Capture the cell that displays the provided text and extract its [x, y] central coordinate. 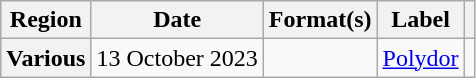
Format(s) [320, 20]
13 October 2023 [177, 58]
Label [420, 20]
Various [46, 58]
Polydor [420, 58]
Region [46, 20]
Date [177, 20]
